Provide the (x, y) coordinate of the cell's center where the given text is located.  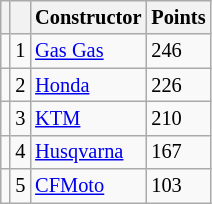
Gas Gas (88, 51)
210 (178, 118)
4 (20, 152)
5 (20, 186)
103 (178, 186)
167 (178, 152)
246 (178, 51)
Constructor (88, 17)
3 (20, 118)
2 (20, 85)
Husqvarna (88, 152)
1 (20, 51)
Points (178, 17)
Honda (88, 85)
226 (178, 85)
CFMoto (88, 186)
KTM (88, 118)
